Scan for the cell matching the given text and deliver its [X, Y] coordinate at center. 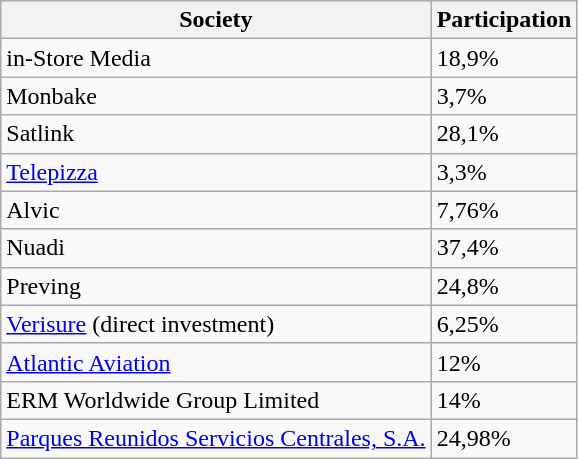
Telepizza [216, 172]
Parques Reunidos Servicios Centrales, S.A. [216, 438]
Monbake [216, 96]
Satlink [216, 134]
Participation [504, 20]
in-Store Media [216, 58]
Alvic [216, 210]
14% [504, 400]
28,1% [504, 134]
3,7% [504, 96]
Nuadi [216, 248]
24,98% [504, 438]
6,25% [504, 324]
12% [504, 362]
ERM Worldwide Group Limited [216, 400]
24,8% [504, 286]
18,9% [504, 58]
3,3% [504, 172]
7,76% [504, 210]
Verisure (direct investment) [216, 324]
37,4% [504, 248]
Atlantic Aviation [216, 362]
Society [216, 20]
Preving [216, 286]
